From the cell containing the given text, extract its center point as [X, Y] coordinate. 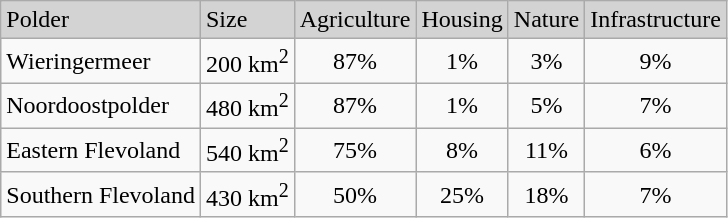
5% [546, 106]
6% [656, 150]
Housing [462, 20]
480 km2 [247, 106]
Southern Flevoland [101, 194]
3% [546, 62]
Noordoostpolder [101, 106]
9% [656, 62]
Size [247, 20]
11% [546, 150]
Eastern Flevoland [101, 150]
Wieringermeer [101, 62]
Polder [101, 20]
75% [355, 150]
25% [462, 194]
Agriculture [355, 20]
430 km2 [247, 194]
Infrastructure [656, 20]
8% [462, 150]
540 km2 [247, 150]
Nature [546, 20]
50% [355, 194]
18% [546, 194]
200 km2 [247, 62]
